Locate the cell with the specified text and output its (x, y) center coordinate. 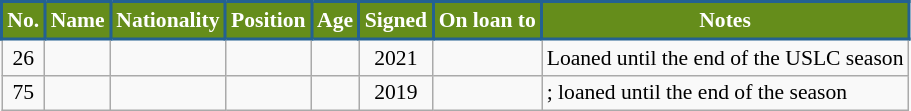
No. (24, 20)
Age (335, 20)
Notes (726, 20)
75 (24, 93)
26 (24, 57)
Nationality (168, 20)
On loan to (488, 20)
Name (78, 20)
Loaned until the end of the USLC season (726, 57)
2021 (396, 57)
; loaned until the end of the season (726, 93)
Signed (396, 20)
2019 (396, 93)
Position (268, 20)
